Detect which cell encompasses the target text, then output its [x, y] center coordinate. 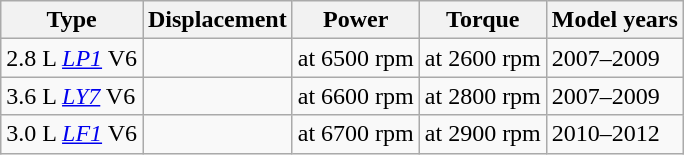
Displacement [217, 20]
at 6700 rpm [356, 134]
at 2600 rpm [482, 58]
Type [72, 20]
at 6500 rpm [356, 58]
2.8 L LP1 V6 [72, 58]
Power [356, 20]
at 6600 rpm [356, 96]
3.0 L LF1 V6 [72, 134]
2010–2012 [614, 134]
Torque [482, 20]
at 2800 rpm [482, 96]
3.6 L LY7 V6 [72, 96]
at 2900 rpm [482, 134]
Model years [614, 20]
